For the text-containing cell, return its midpoint in [x, y] coordinate format. 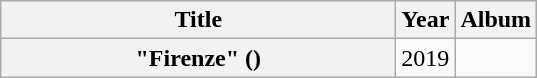
Title [198, 20]
2019 [426, 58]
Year [426, 20]
"Firenze" () [198, 58]
Album [496, 20]
